Locate the cell with the specified text and output its (x, y) center coordinate. 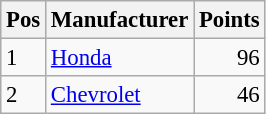
Pos (24, 20)
Chevrolet (120, 95)
Honda (120, 58)
96 (230, 58)
46 (230, 95)
Manufacturer (120, 20)
Points (230, 20)
1 (24, 58)
2 (24, 95)
